Extract the (x, y) coordinate from the center of the cell holding the provided text.  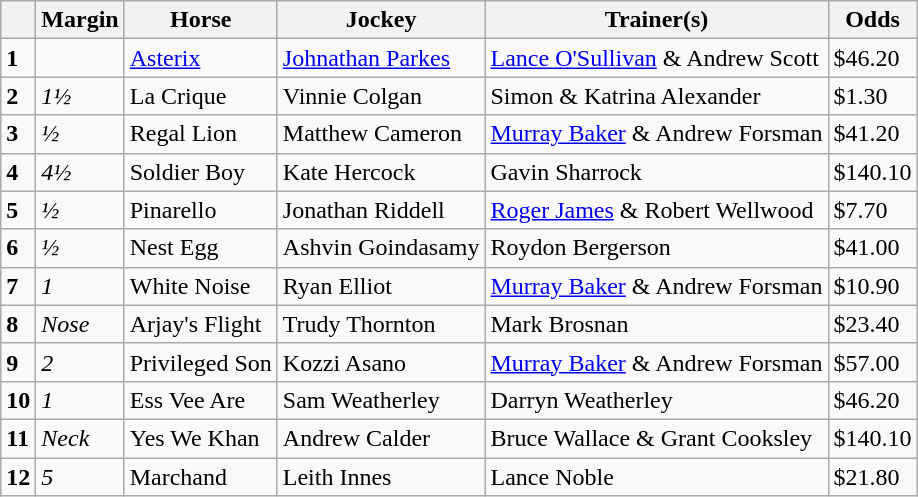
Neck (80, 438)
Pinarello (200, 210)
$41.20 (872, 134)
Marchand (200, 477)
12 (18, 477)
Jockey (381, 20)
Trudy Thornton (381, 324)
Andrew Calder (381, 438)
Ashvin Goindasamy (381, 248)
4 (18, 172)
Soldier Boy (200, 172)
Ryan Elliot (381, 286)
Darryn Weatherley (656, 400)
Leith Innes (381, 477)
$41.00 (872, 248)
Trainer(s) (656, 20)
Nest Egg (200, 248)
Yes We Khan (200, 438)
$23.40 (872, 324)
$10.90 (872, 286)
Simon & Katrina Alexander (656, 96)
10 (18, 400)
1½ (80, 96)
Lance Noble (656, 477)
Nose (80, 324)
Kate Hercock (381, 172)
Regal Lion (200, 134)
3 (18, 134)
Asterix (200, 58)
8 (18, 324)
Bruce Wallace & Grant Cooksley (656, 438)
$1.30 (872, 96)
$7.70 (872, 210)
Mark Brosnan (656, 324)
Privileged Son (200, 362)
Johnathan Parkes (381, 58)
7 (18, 286)
4½ (80, 172)
Horse (200, 20)
Vinnie Colgan (381, 96)
Sam Weatherley (381, 400)
Roydon Bergerson (656, 248)
Gavin Sharrock (656, 172)
Kozzi Asano (381, 362)
6 (18, 248)
Lance O'Sullivan & Andrew Scott (656, 58)
9 (18, 362)
White Noise (200, 286)
Roger James & Robert Wellwood (656, 210)
Ess Vee Are (200, 400)
Matthew Cameron (381, 134)
La Crique (200, 96)
11 (18, 438)
$57.00 (872, 362)
$21.80 (872, 477)
Arjay's Flight (200, 324)
Odds (872, 20)
Jonathan Riddell (381, 210)
Margin (80, 20)
